Pinpoint the cell where the given text exists, returning its [X, Y] midpoint coordinate. 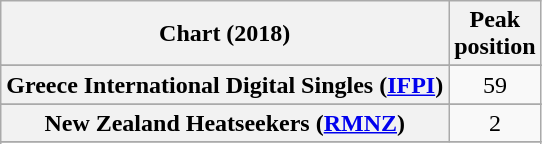
New Zealand Heatseekers (RMNZ) [225, 123]
Chart (2018) [225, 34]
Greece International Digital Singles (IFPI) [225, 85]
59 [495, 85]
2 [495, 123]
Peakposition [495, 34]
